Find where the given text appears and provide that cell's center as (X, Y) coordinate. 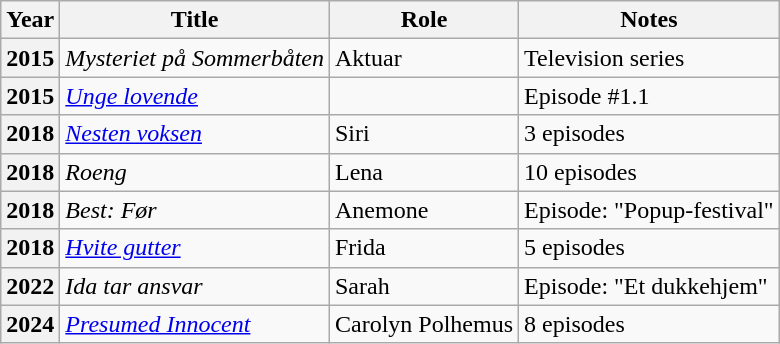
3 episodes (650, 134)
Year (30, 20)
Television series (650, 58)
Sarah (424, 286)
2024 (30, 324)
Presumed Innocent (195, 324)
Nesten voksen (195, 134)
10 episodes (650, 172)
Lena (424, 172)
8 episodes (650, 324)
Anemone (424, 210)
Hvite gutter (195, 248)
Siri (424, 134)
Notes (650, 20)
Carolyn Polhemus (424, 324)
Aktuar (424, 58)
Episode #1.1 (650, 96)
5 episodes (650, 248)
Unge lovende (195, 96)
2022 (30, 286)
Title (195, 20)
Episode: "Et dukkehjem" (650, 286)
Ida tar ansvar (195, 286)
Role (424, 20)
Roeng (195, 172)
Frida (424, 248)
Episode: "Popup-festival" (650, 210)
Mysteriet på Sommerbåten (195, 58)
Best: Før (195, 210)
